Pinpoint the cell where the given text exists, returning its [X, Y] midpoint coordinate. 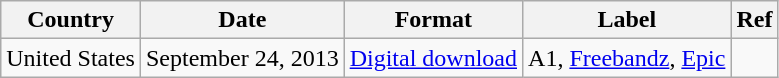
Format [433, 20]
Digital download [433, 58]
Ref [754, 20]
Label [627, 20]
Date [242, 20]
A1, Freebandz, Epic [627, 58]
September 24, 2013 [242, 58]
Country [71, 20]
United States [71, 58]
